Return (X, Y) of the center of cell containing provided text 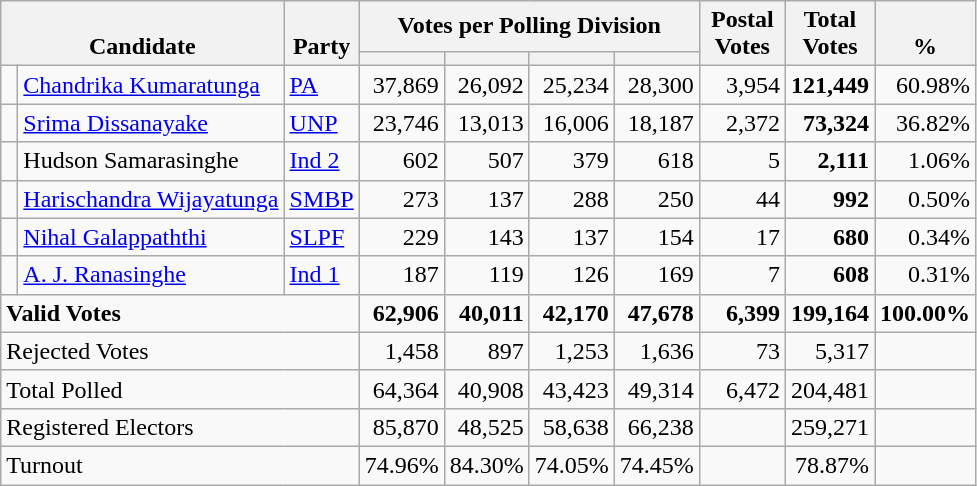
680 (830, 237)
78.87% (830, 465)
62,906 (402, 313)
28,300 (656, 85)
40,011 (486, 313)
18,187 (656, 123)
73 (742, 351)
126 (572, 275)
119 (486, 275)
608 (830, 275)
229 (402, 237)
Total Votes (830, 34)
85,870 (402, 427)
379 (572, 161)
Rejected Votes (180, 351)
66,238 (656, 427)
48,525 (486, 427)
17 (742, 237)
2,111 (830, 161)
25,234 (572, 85)
0.31% (924, 275)
1,636 (656, 351)
74.45% (656, 465)
74.96% (402, 465)
288 (572, 199)
6,399 (742, 313)
23,746 (402, 123)
Votes per Polling Division (529, 26)
1,458 (402, 351)
169 (656, 275)
% (924, 34)
Total Polled (180, 389)
199,164 (830, 313)
Party (322, 34)
SLPF (322, 237)
84.30% (486, 465)
Nihal Galappaththi (151, 237)
60.98% (924, 85)
Ind 1 (322, 275)
Registered Electors (180, 427)
0.34% (924, 237)
Candidate (142, 34)
74.05% (572, 465)
5 (742, 161)
Hudson Samarasinghe (151, 161)
49,314 (656, 389)
602 (402, 161)
UNP (322, 123)
47,678 (656, 313)
992 (830, 199)
2,372 (742, 123)
259,271 (830, 427)
897 (486, 351)
26,092 (486, 85)
7 (742, 275)
42,170 (572, 313)
16,006 (572, 123)
A. J. Ranasinghe (151, 275)
58,638 (572, 427)
Turnout (180, 465)
36.82% (924, 123)
SMBP (322, 199)
5,317 (830, 351)
121,449 (830, 85)
44 (742, 199)
204,481 (830, 389)
187 (402, 275)
73,324 (830, 123)
507 (486, 161)
PostalVotes (742, 34)
250 (656, 199)
0.50% (924, 199)
154 (656, 237)
Ind 2 (322, 161)
37,869 (402, 85)
273 (402, 199)
43,423 (572, 389)
100.00% (924, 313)
1.06% (924, 161)
3,954 (742, 85)
618 (656, 161)
40,908 (486, 389)
64,364 (402, 389)
Srima Dissanayake (151, 123)
1,253 (572, 351)
Chandrika Kumaratunga (151, 85)
PA (322, 85)
143 (486, 237)
13,013 (486, 123)
6,472 (742, 389)
Harischandra Wijayatunga (151, 199)
Valid Votes (180, 313)
